Identify which cell holds the provided text, then report its (x, y) central coordinate. 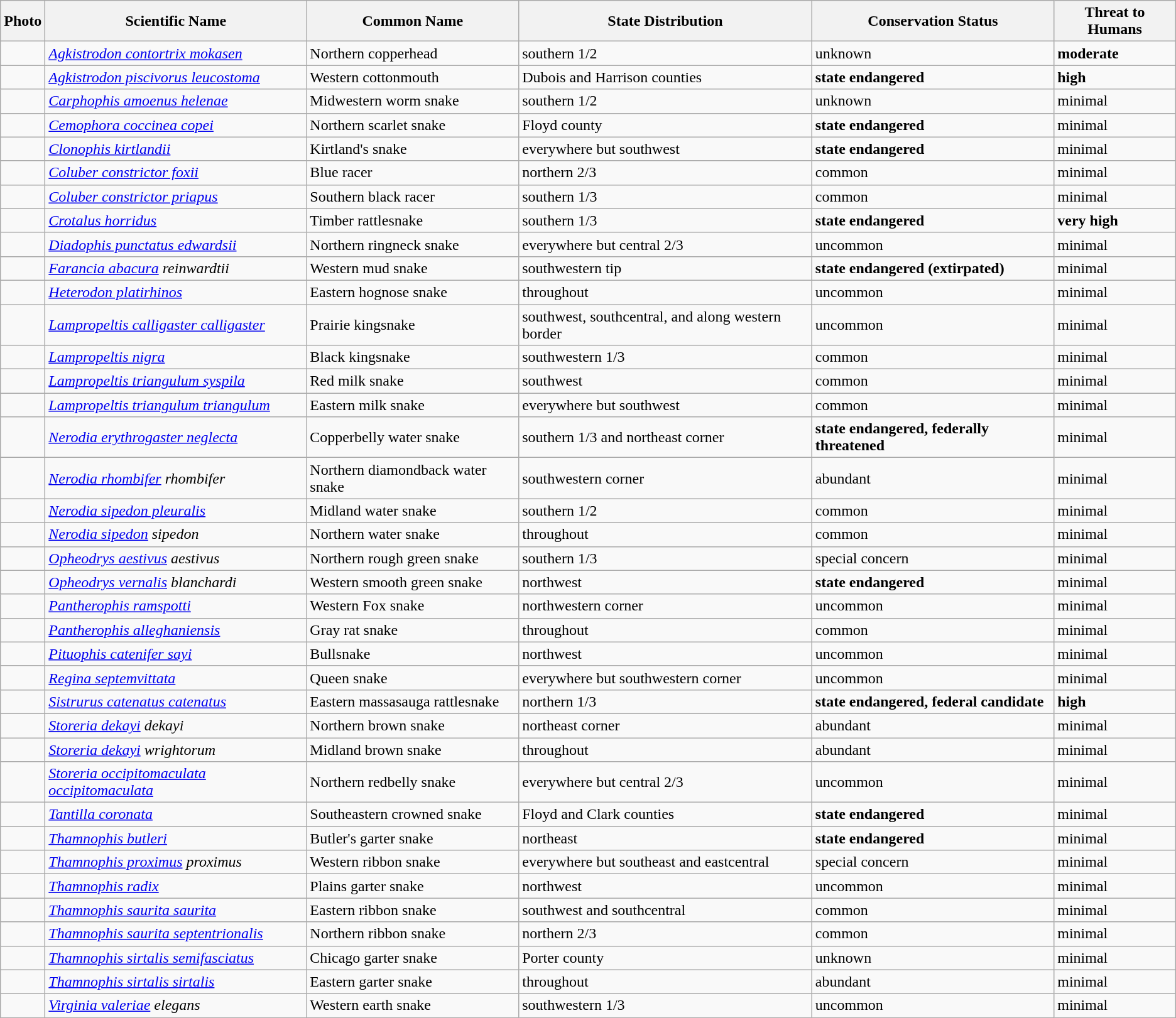
Western earth snake (413, 1005)
Storeria dekayi dekayi (176, 725)
Prairie kingsnake (413, 324)
Northern water snake (413, 534)
Sistrurus catenatus catenatus (176, 701)
Thamnophis butleri (176, 838)
Eastern milk snake (413, 405)
Thamnophis saurita saurita (176, 910)
Storeria occipitomaculata occipitomaculata (176, 782)
southwest (666, 381)
Crotalus horridus (176, 220)
Northern brown snake (413, 725)
Midland water snake (413, 511)
Kirtland's snake (413, 149)
state endangered (extirpated) (932, 268)
Plains garter snake (413, 886)
northern 1/3 (666, 701)
Clonophis kirtlandii (176, 149)
Northern scarlet snake (413, 125)
Pituophis catenifer sayi (176, 654)
Western smooth green snake (413, 582)
Coluber constrictor priapus (176, 197)
moderate (1115, 53)
Thamnophis proximus proximus (176, 862)
Black kingsnake (413, 357)
Floyd county (666, 125)
Chicago garter snake (413, 958)
northwestern corner (666, 606)
State Distribution (666, 21)
Northern redbelly snake (413, 782)
northeast (666, 838)
Western mud snake (413, 268)
Northern ribbon snake (413, 934)
Lampropeltis calligaster calligaster (176, 324)
Nerodia erythrogaster neglecta (176, 437)
Eastern garter snake (413, 982)
southwest, southcentral, and along western border (666, 324)
Opheodrys aestivus aestivus (176, 558)
Northern diamondback water snake (413, 479)
Queen snake (413, 678)
Lampropeltis triangulum triangulum (176, 405)
Photo (23, 21)
Nerodia sipedon sipedon (176, 534)
Butler's garter snake (413, 838)
southwestern tip (666, 268)
Storeria dekayi wrightorum (176, 749)
Opheodrys vernalis blanchardi (176, 582)
northeast corner (666, 725)
Thamnophis radix (176, 886)
Dubois and Harrison counties (666, 77)
Scientific Name (176, 21)
Heterodon platirhinos (176, 292)
Thamnophis saurita septentrionalis (176, 934)
Western Fox snake (413, 606)
Northern ringneck snake (413, 244)
Floyd and Clark counties (666, 815)
state endangered, federally threatened (932, 437)
Southeastern crowned snake (413, 815)
Midwestern worm snake (413, 101)
Lampropeltis nigra (176, 357)
southern 1/3 and northeast corner (666, 437)
southwest and southcentral (666, 910)
Copperbelly water snake (413, 437)
Thamnophis sirtalis semifasciatus (176, 958)
Red milk snake (413, 381)
Eastern hognose snake (413, 292)
Northern copperhead (413, 53)
state endangered, federal candidate (932, 701)
Agkistrodon piscivorus leucostoma (176, 77)
Nerodia sipedon pleuralis (176, 511)
Midland brown snake (413, 749)
everywhere but southwestern corner (666, 678)
Tantilla coronata (176, 815)
Virginia valeriae elegans (176, 1005)
Agkistrodon contortrix mokasen (176, 53)
very high (1115, 220)
southwestern corner (666, 479)
Western ribbon snake (413, 862)
Conservation Status (932, 21)
Western cottonmouth (413, 77)
Lampropeltis triangulum syspila (176, 381)
Eastern massasauga rattlesnake (413, 701)
Timber rattlesnake (413, 220)
Bullsnake (413, 654)
everywhere but southeast and eastcentral (666, 862)
Cemophora coccinea copei (176, 125)
Pantherophis ramspotti (176, 606)
Coluber constrictor foxii (176, 173)
Diadophis punctatus edwardsii (176, 244)
Threat to Humans (1115, 21)
Regina septemvittata (176, 678)
Carphophis amoenus helenae (176, 101)
Porter county (666, 958)
Southern black racer (413, 197)
Blue racer (413, 173)
Thamnophis sirtalis sirtalis (176, 982)
Gray rat snake (413, 630)
Eastern ribbon snake (413, 910)
Common Name (413, 21)
Pantherophis alleghaniensis (176, 630)
Farancia abacura reinwardtii (176, 268)
Nerodia rhombifer rhombifer (176, 479)
Northern rough green snake (413, 558)
